For the text-containing cell, return its midpoint in [x, y] coordinate format. 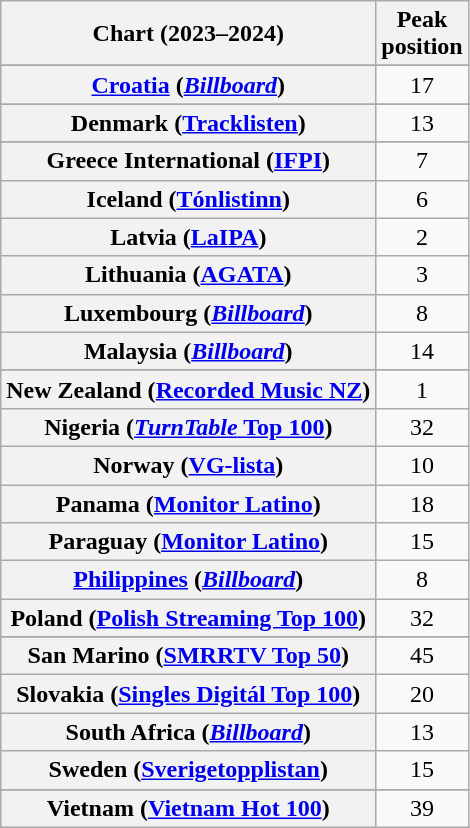
South Africa (Billboard) [188, 732]
Vietnam (Vietnam Hot 100) [188, 808]
Sweden (Sverigetopplistan) [188, 770]
7 [422, 161]
17 [422, 85]
Poland (Polish Streaming Top 100) [188, 618]
Chart (2023–2024) [188, 34]
Norway (VG-lista) [188, 465]
20 [422, 694]
10 [422, 465]
Lithuania (AGATA) [188, 275]
San Marino (SMRRTV Top 50) [188, 656]
2 [422, 237]
Malaysia (Billboard) [188, 351]
Latvia (LaIPA) [188, 237]
45 [422, 656]
39 [422, 808]
Greece International (IFPI) [188, 161]
Philippines (Billboard) [188, 580]
3 [422, 275]
Nigeria (TurnTable Top 100) [188, 427]
Iceland (Tónlistinn) [188, 199]
New Zealand (Recorded Music NZ) [188, 389]
Luxembourg (Billboard) [188, 313]
Croatia (Billboard) [188, 85]
Denmark (Tracklisten) [188, 123]
6 [422, 199]
Paraguay (Monitor Latino) [188, 542]
Panama (Monitor Latino) [188, 503]
Peakposition [422, 34]
18 [422, 503]
Slovakia (Singles Digitál Top 100) [188, 694]
1 [422, 389]
14 [422, 351]
